Search for the cell housing the specified text and yield its [X, Y] center coordinate. 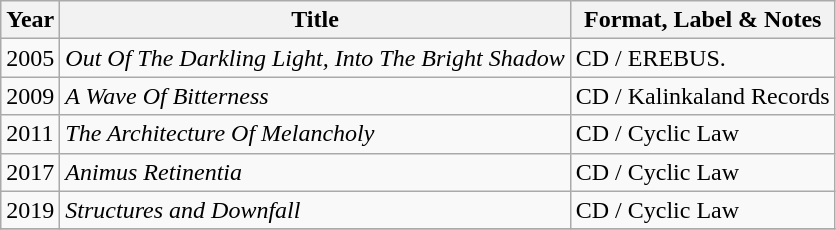
Structures and Downfall [315, 210]
2005 [30, 58]
2019 [30, 210]
CD / EREBUS. [702, 58]
A Wave Of Bitterness [315, 96]
Year [30, 20]
CD / Kalinkaland Records [702, 96]
Title [315, 20]
Animus Retinentia [315, 172]
2009 [30, 96]
Out Of The Darkling Light, Into The Bright Shadow [315, 58]
2017 [30, 172]
Format, Label & Notes [702, 20]
2011 [30, 134]
The Architecture Of Melancholy [315, 134]
